Scan for the cell matching the given text and deliver its (x, y) coordinate at center. 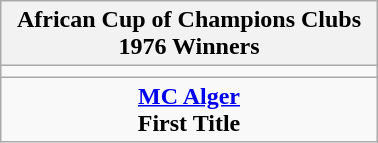
African Cup of Champions Clubs1976 Winners (189, 34)
MC AlgerFirst Title (189, 110)
